Identify which cell holds the provided text, then report its (x, y) central coordinate. 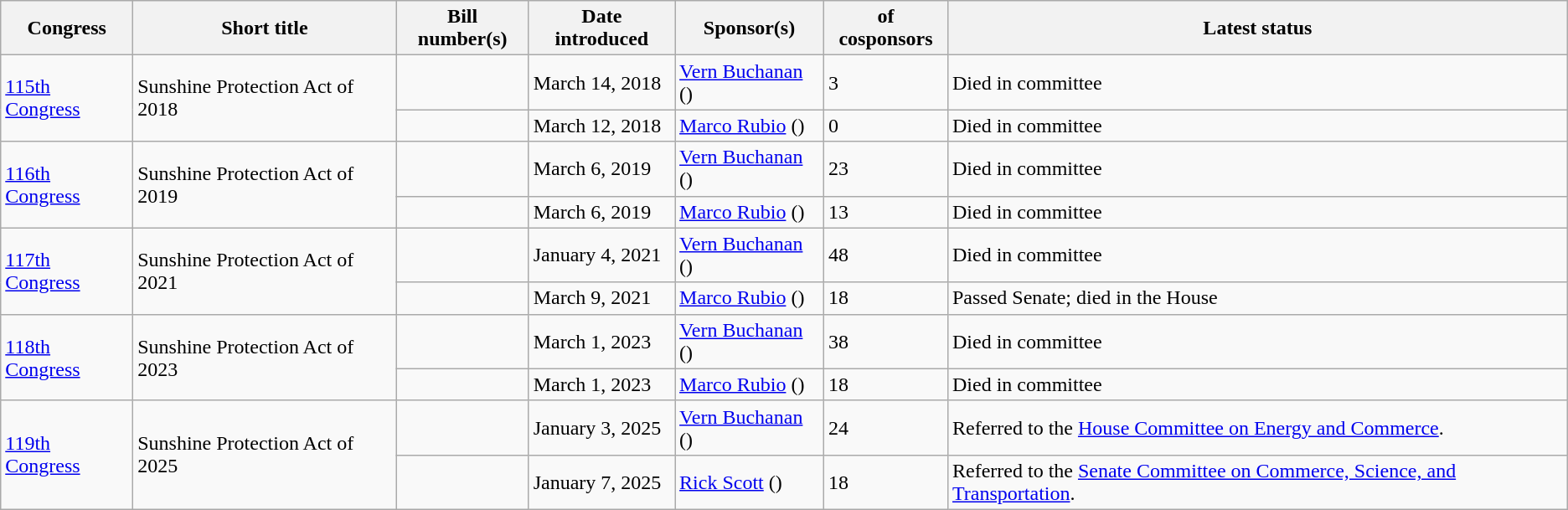
Sunshine Protection Act of 2018 (265, 99)
March 14, 2018 (601, 82)
Sponsor(s) (750, 28)
Date introduced (601, 28)
116th Congress (67, 184)
23 (885, 169)
48 (885, 255)
Sunshine Protection Act of 2021 (265, 271)
Rick Scott () (750, 482)
115th Congress (67, 99)
Congress (67, 28)
24 (885, 427)
38 (885, 342)
Sunshine Protection Act of 2023 (265, 357)
Short title (265, 28)
Referred to the House Committee on Energy and Commerce. (1257, 427)
118th Congress (67, 357)
117th Congress (67, 271)
Latest status (1257, 28)
Sunshine Protection Act of 2019 (265, 184)
March 9, 2021 (601, 298)
0 (885, 126)
Bill number(s) (462, 28)
Passed Senate; died in the House (1257, 298)
January 4, 2021 (601, 255)
of cosponsors (885, 28)
Referred to the Senate Committee on Commerce, Science, and Transportation. (1257, 482)
Sunshine Protection Act of 2025 (265, 455)
3 (885, 82)
January 3, 2025 (601, 427)
13 (885, 212)
119th Congress (67, 455)
March 12, 2018 (601, 126)
January 7, 2025 (601, 482)
